Find where the given text appears and provide that cell's center as [x, y] coordinate. 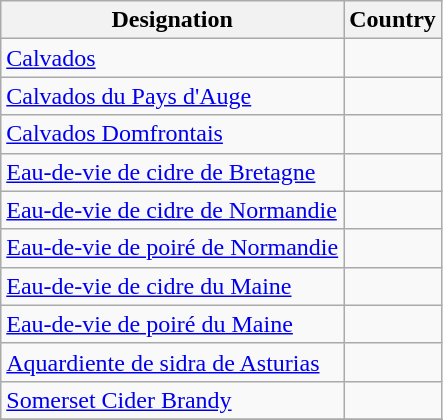
Somerset Cider Brandy [172, 400]
Eau-de-vie de cidre du Maine [172, 286]
Aquardiente de sidra de Asturias [172, 362]
Eau-de-vie de poiré du Maine [172, 324]
Eau-de-vie de cidre de Normandie [172, 210]
Designation [172, 20]
Calvados du Pays d'Auge [172, 96]
Eau-de-vie de poiré de Normandie [172, 248]
Calvados Domfrontais [172, 134]
Eau-de-vie de cidre de Bretagne [172, 172]
Country [393, 20]
Calvados [172, 58]
